Extract the (x, y) coordinate from the center of the cell holding the provided text.  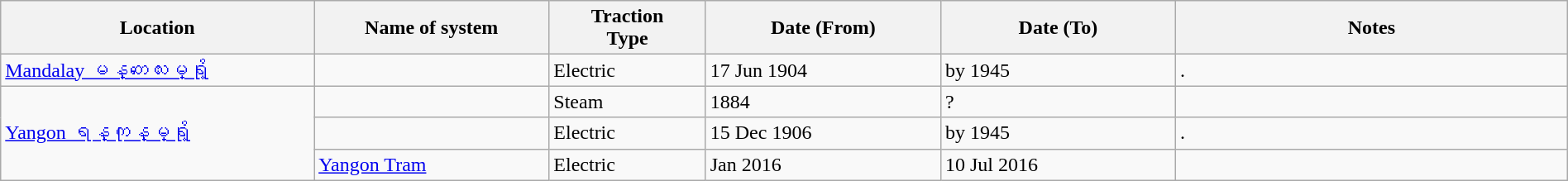
Notes (1372, 28)
Location (157, 28)
Mandalay မန္တလေးမ္ရို့ (157, 70)
Name of system (432, 28)
? (1058, 102)
17 Jun 1904 (823, 70)
Yangon ရန္ကုန္မ္ရို့ (157, 133)
Jan 2016 (823, 164)
Yangon Tram (432, 164)
10 Jul 2016 (1058, 164)
Date (To) (1058, 28)
TractionType (627, 28)
15 Dec 1906 (823, 133)
Date (From) (823, 28)
Steam (627, 102)
1884 (823, 102)
